Capture the cell that displays the provided text and extract its [X, Y] central coordinate. 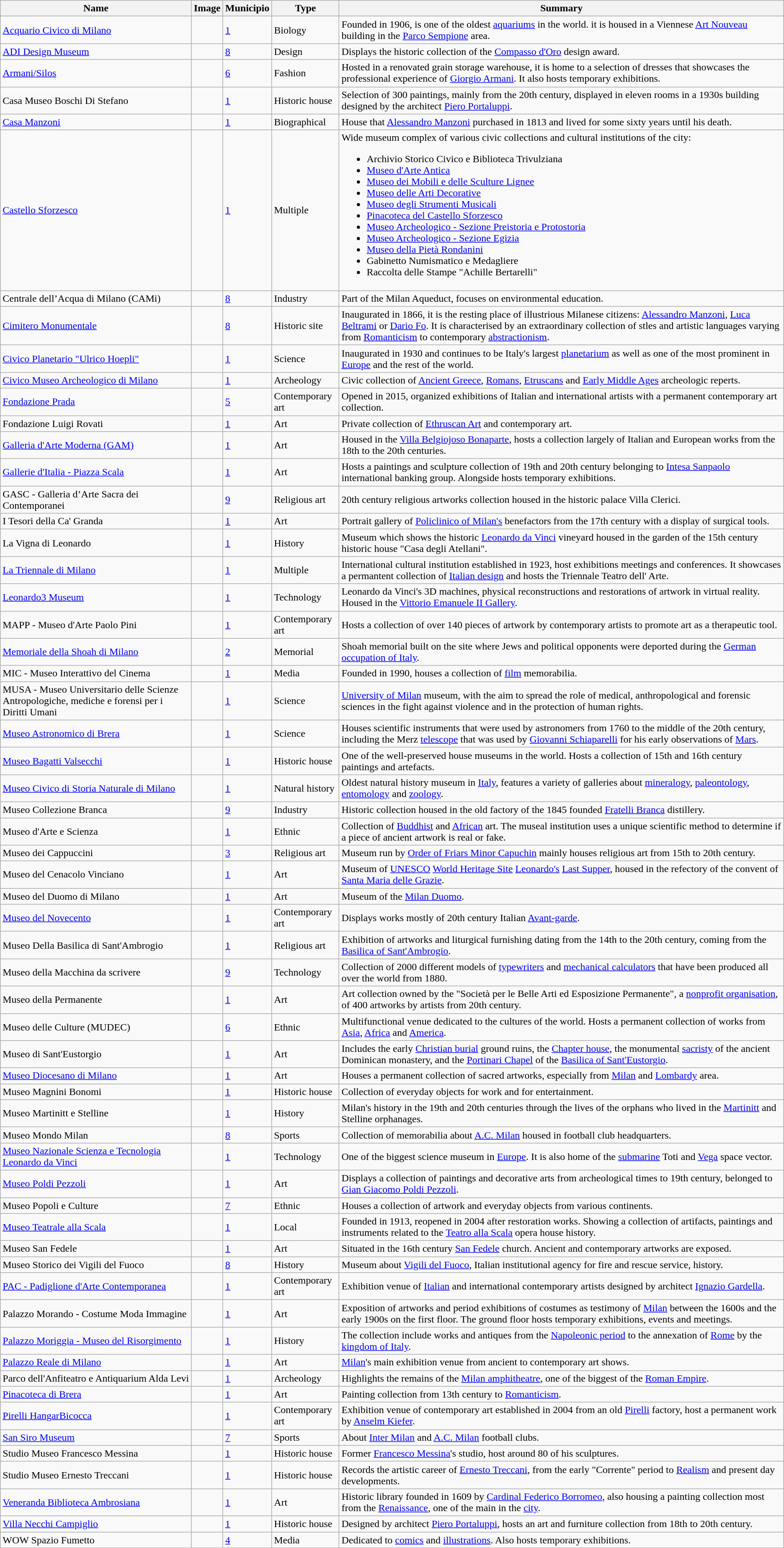
Museum about Vigili del Fuoco, Italian institutional agency for fire and rescue service, history. [561, 1265]
Pirelli HangarBicocca [96, 1416]
Museo Astronomico di Brera [96, 733]
Museo delle Culture (MUDEC) [96, 1027]
3 [247, 853]
Displays the historic collection of the Compasso d'Oro design award. [561, 52]
Museum of the Milan Duomo. [561, 896]
Museo d'Arte e Scienza [96, 831]
Castello Sforzesco [96, 210]
Museo Popoli e Culture [96, 1206]
Gallerie d'Italia - Piazza Scala [96, 473]
Housed in the Villa Belgiojoso Bonaparte, hosts a collection largely of Italian and European works from the 18th to the 20th centuries. [561, 445]
Museo Magnini Bonomi [96, 1092]
Civico Planetario "Ulrico Hoepli" [96, 359]
Municipio [247, 8]
Milan's history in the 19th and 20th centuries through the lives of the orphans who lived in the Martinitt and Stelline orphanages. [561, 1113]
Design [306, 52]
Part of the Milan Aqueduct, focuses on environmental education. [561, 298]
Parco dell'Anfiteatro e Antiquarium Alda Levi [96, 1378]
Displays a collection of paintings and decorative arts from archeological times to 19th century, belonged to Gian Giacomo Poldi Pezzoli. [561, 1183]
Exhibition venue of Italian and international contemporary artists designed by architect Ignazio Gardella. [561, 1287]
Exhibition of artworks and liturgical furnishing dating from the 14th to the 20th century, coming from the Basilica of Sant'Ambrogio. [561, 945]
One of the biggest science museum in Europe. It is also home of the submarine Toti and Vega space vector. [561, 1157]
Founded in 1990, houses a collection of film memorabilia. [561, 673]
Fondazione Prada [96, 401]
Milan's main exhibition venue from ancient to contemporary art shows. [561, 1362]
Summary [561, 8]
San Siro Museum [96, 1437]
PAC - Padiglione d'Arte Contemporanea [96, 1287]
Designed by architect Piero Portaluppi, hosts an art and furniture collection from 18th to 20th century. [561, 1524]
Palazzo Reale di Milano [96, 1362]
Highlights the remains of the Milan amphitheatre, one of the biggest of the Roman Empire. [561, 1378]
Palazzo Morando - Costume Moda Immagine [96, 1313]
Fashion [306, 73]
Museum run by Order of Friars Minor Capuchin mainly houses religious art from 15th to 20th century. [561, 853]
Museo Teatrale alla Scala [96, 1227]
Exhibition venue of contemporary art established in 2004 from an old Pirelli factory, host a permanent work by Anselm Kiefer. [561, 1416]
MAPP - Museo d'Arte Paolo Pini [96, 624]
Museo Civico di Storia Naturale di Milano [96, 788]
Records the artistic career of Ernesto Treccani, from the early "Corrente" period to Realism and present day developments. [561, 1475]
ADI Design Museum [96, 52]
Museo del Duomo di Milano [96, 896]
Museo dei Cappuccini [96, 853]
Civic collection of Ancient Greece, Romans, Etruscans and Early Middle Ages archeologic reperts. [561, 380]
Historic collection housed in the old factory of the 1845 founded Fratelli Branca distillery. [561, 810]
Biographical [306, 122]
Oldest natural history museum in Italy, features a variety of galleries about mineralogy, paleontology, entomology and zoology. [561, 788]
Biology [306, 30]
La Vigna di Leonardo [96, 543]
Portrait gallery of Policlinico of Milan's benefactors from the 17th century with a display of surgical tools. [561, 521]
Studio Museo Ernesto Treccani [96, 1475]
About Inter Milan and A.C. Milan football clubs. [561, 1437]
Museo Bagatti Valsecchi [96, 761]
I Tesori della Ca' Granda [96, 521]
Museo Poldi Pezzoli [96, 1183]
Museo di Sant'Eustorgio [96, 1054]
Collection of memorabilia about A.C. Milan housed in football club headquarters. [561, 1135]
GASC - Galleria d’Arte Sacra dei Contemporanei [96, 500]
La Triennale di Milano [96, 570]
Memorial [306, 652]
Shoah memorial built on the site where Jews and political opponents were deported during the German occupation of Italy. [561, 652]
Museo Mondo Milan [96, 1135]
Civico Museo Archeologico di Milano [96, 380]
Veneranda Biblioteca Ambrosiana [96, 1502]
Natural history [306, 788]
4 [247, 1540]
Former Francesco Messina's studio, host around 80 of his sculptures. [561, 1453]
MUSA - Museo Universitario delle Scienze Antropologiche, mediche e forensi per i Diritti Umani [96, 701]
Casa Manzoni [96, 122]
Painting collection from 13th century to Romanticism. [561, 1394]
The collection include works and antiques from the Napoleonic period to the annexation of Rome by the kingdom of Italy. [561, 1341]
Museo Della Basilica di Sant'Ambrogio [96, 945]
Local [306, 1227]
Multifunctional venue dedicated to the cultures of the world. Hosts a permanent collection of works from Asia, Africa and America. [561, 1027]
2 [247, 652]
Selection of 300 paintings, mainly from the 20th century, displayed in eleven rooms in a 1930s building designed by the architect Piero Portaluppi. [561, 101]
Hosts a collection of over 140 pieces of artwork by contemporary artists to promote art as a therapeutic tool. [561, 624]
Museo Nazionale Scienza e Tecnologia Leonardo da Vinci [96, 1157]
Museo del Novecento [96, 918]
Museo della Permanente [96, 1000]
Centrale dell’Acqua di Milano (CAMi) [96, 298]
Displays works mostly of 20th century Italian Avant-garde. [561, 918]
Studio Museo Francesco Messina [96, 1453]
Armani/Silos [96, 73]
WOW Spazio Fumetto [96, 1540]
Museum of UNESCO World Heritage Site Leonardo's Last Supper, housed in the refectory of the convent of Santa Maria delle Grazie. [561, 875]
Museo della Macchina da scrivere [96, 972]
Founded in 1906, is one of the oldest aquariums in the world. it is housed in a Viennese Art Nouveau building in the Parco Sempione area. [561, 30]
Museo Diocesano di Milano [96, 1076]
Houses a permanent collection of sacred artworks, especially from Milan and Lombardy area. [561, 1076]
Historic site [306, 326]
20th century religious artworks collection housed in the historic palace Villa Clerici. [561, 500]
Leonardo3 Museum [96, 598]
Collection of everyday objects for work and for entertainment. [561, 1092]
One of the well-preserved house museums in the world. Hosts a collection of 15th and 16th century paintings and artefacts. [561, 761]
Image [207, 8]
Inaugurated in 1930 and continues to be Italy's largest planetarium as well as one of the most prominent in Europe and the rest of the world. [561, 359]
Museo Martinitt e Stelline [96, 1113]
Galleria d'Arte Moderna (GAM) [96, 445]
Villa Necchi Campiglio [96, 1524]
Collection of 2000 different models of typewriters and mechanical calculators that have been produced all over the world from 1880. [561, 972]
Name [96, 8]
Type [306, 8]
Palazzo Moriggia - Museo del Risorgimento [96, 1341]
Fondazione Luigi Rovati [96, 424]
Private collection of Ethruscan Art and contemporary art. [561, 424]
Houses a collection of artwork and everyday objects from various continents. [561, 1206]
Situated in the 16th century San Fedele church. Ancient and contemporary artworks are exposed. [561, 1249]
Museum which shows the historic Leonardo da Vinci vineyard housed in the garden of the 15th century historic house "Casa degli Atellani". [561, 543]
Museo Collezione Branca [96, 810]
Opened in 2015, organized exhibitions of Italian and international artists with a permanent contemporary art collection. [561, 401]
Pinacoteca di Brera [96, 1394]
Cimitero Monumentale [96, 326]
House that Alessandro Manzoni purchased in 1813 and lived for some sixty years until his death. [561, 122]
Museo San Fedele [96, 1249]
Leonardo da Vinci's 3D machines, physical reconstructions and restorations of artwork in virtual reality. Housed in the Vittorio Emanuele II Gallery. [561, 598]
Dedicated to comics and illustrations. Also hosts temporary exhibitions. [561, 1540]
Museo del Cenacolo Vinciano [96, 875]
Museo Storico dei Vigili del Fuoco [96, 1265]
Memoriale della Shoah di Milano [96, 652]
Acquario Civico di Milano [96, 30]
5 [247, 401]
MIC - Museo Interattivo del Cinema [96, 673]
Casa Museo Boschi Di Stefano [96, 101]
